Find where the given text appears and provide that cell's center as [x, y] coordinate. 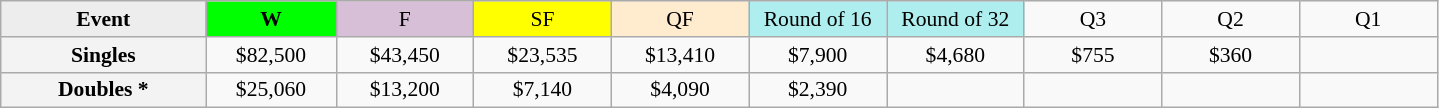
QF [680, 19]
$4,680 [955, 55]
$13,410 [680, 55]
$82,500 [271, 55]
$23,535 [543, 55]
Q1 [1368, 19]
W [271, 19]
$25,060 [271, 90]
$7,140 [543, 90]
Doubles * [104, 90]
Round of 16 [818, 19]
Q2 [1231, 19]
$4,090 [680, 90]
Event [104, 19]
$360 [1231, 55]
$2,390 [818, 90]
$13,200 [405, 90]
Round of 32 [955, 19]
F [405, 19]
Singles [104, 55]
$755 [1093, 55]
$43,450 [405, 55]
$7,900 [818, 55]
SF [543, 19]
Q3 [1093, 19]
